From the cell containing the given text, extract its center point as (x, y) coordinate. 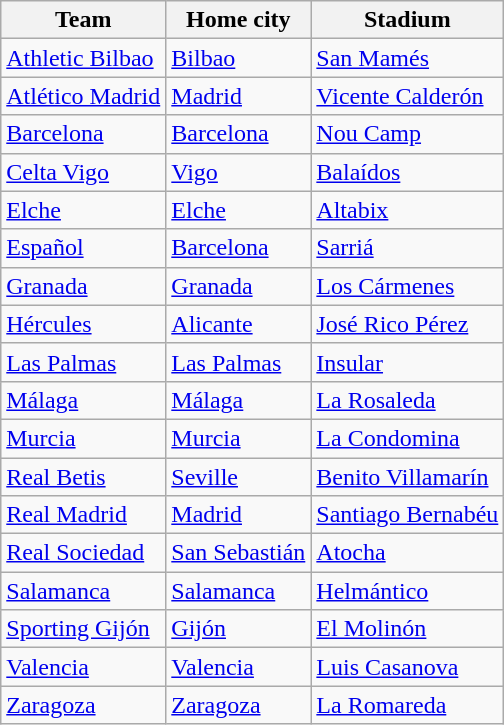
Balaídos (408, 172)
Nou Camp (408, 134)
Hércules (84, 324)
San Mamés (408, 58)
Vigo (238, 172)
Los Cármenes (408, 286)
Celta Vigo (84, 172)
José Rico Pérez (408, 324)
Sarriá (408, 248)
Sporting Gijón (84, 629)
La Condomina (408, 438)
El Molinón (408, 629)
Stadium (408, 20)
Luis Casanova (408, 667)
Santiago Bernabéu (408, 515)
Team (84, 20)
Atlético Madrid (84, 96)
Real Betis (84, 477)
Bilbao (238, 58)
Athletic Bilbao (84, 58)
Home city (238, 20)
La Rosaleda (408, 400)
Alicante (238, 324)
Español (84, 248)
San Sebastián (238, 553)
Benito Villamarín (408, 477)
Helmántico (408, 591)
Real Madrid (84, 515)
Seville (238, 477)
Gijón (238, 629)
Real Sociedad (84, 553)
Insular (408, 362)
La Romareda (408, 705)
Atocha (408, 553)
Altabix (408, 210)
Vicente Calderón (408, 96)
